Locate the cell with the specified text and output its [X, Y] center coordinate. 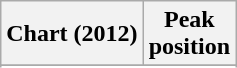
Chart (2012) [72, 34]
Peakposition [189, 34]
